Pinpoint the cell where the given text exists, returning its [x, y] midpoint coordinate. 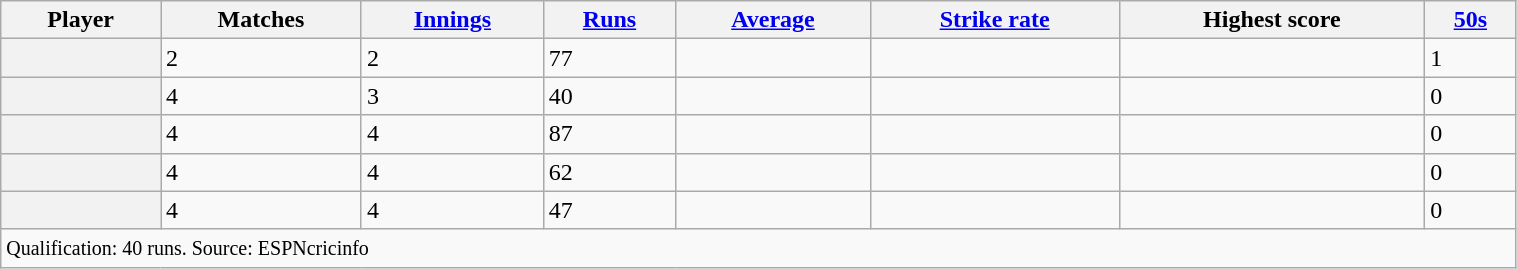
Runs [609, 20]
Innings [452, 20]
Strike rate [994, 20]
Average [773, 20]
50s [1470, 20]
Player [81, 20]
62 [609, 172]
Qualification: 40 runs. Source: ESPNcricinfo [758, 248]
1 [1470, 58]
Matches [260, 20]
47 [609, 210]
77 [609, 58]
87 [609, 134]
40 [609, 96]
Highest score [1272, 20]
3 [452, 96]
